Provide the (X, Y) coordinate of the cell's center where the given text is located.  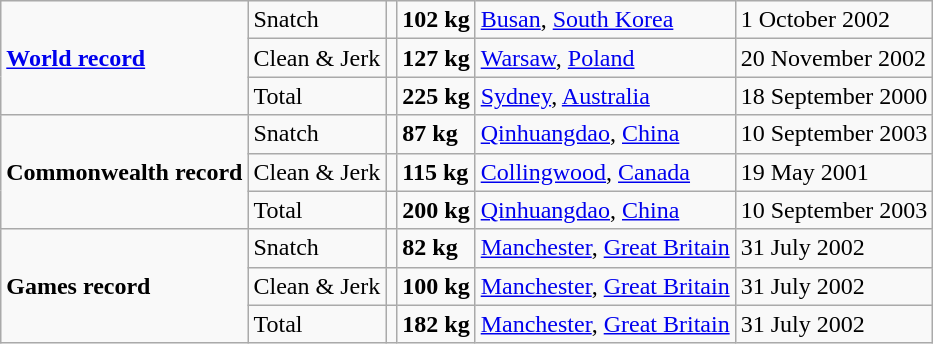
127 kg (436, 58)
200 kg (436, 210)
19 May 2001 (834, 172)
225 kg (436, 96)
Busan, South Korea (605, 20)
World record (124, 58)
Collingwood, Canada (605, 172)
82 kg (436, 248)
18 September 2000 (834, 96)
100 kg (436, 286)
20 November 2002 (834, 58)
Sydney, Australia (605, 96)
Warsaw, Poland (605, 58)
Games record (124, 286)
182 kg (436, 324)
102 kg (436, 20)
87 kg (436, 134)
Commonwealth record (124, 172)
1 October 2002 (834, 20)
115 kg (436, 172)
